Capture the cell that displays the provided text and extract its (X, Y) central coordinate. 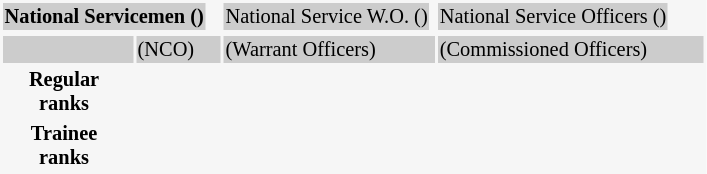
National Service Officers () (553, 16)
National Service W.O. () (326, 16)
Regularranks (64, 92)
(Warrant Officers) (330, 50)
Traineeranks (64, 146)
National Servicemen () (104, 16)
(NCO) (178, 50)
(Commissioned Officers) (571, 50)
